Locate the cell with the specified text and output its [x, y] center coordinate. 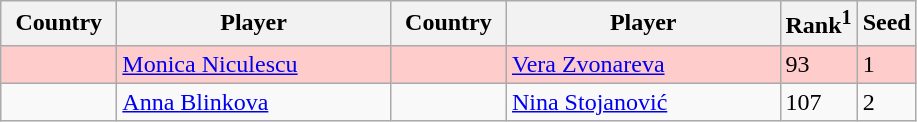
Vera Zvonareva [643, 64]
107 [818, 102]
2 [886, 102]
Rank1 [818, 24]
Monica Niculescu [254, 64]
Nina Stojanović [643, 102]
93 [818, 64]
Seed [886, 24]
Anna Blinkova [254, 102]
1 [886, 64]
